Search for the cell housing the specified text and yield its (X, Y) center coordinate. 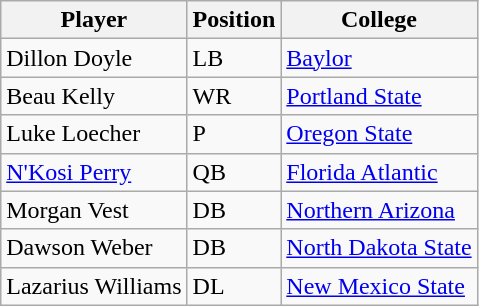
North Dakota State (379, 248)
QB (234, 172)
N'Kosi Perry (94, 172)
Dawson Weber (94, 248)
Beau Kelly (94, 96)
Player (94, 20)
DL (234, 286)
Northern Arizona (379, 210)
Florida Atlantic (379, 172)
WR (234, 96)
LB (234, 58)
Oregon State (379, 134)
Dillon Doyle (94, 58)
Luke Loecher (94, 134)
Morgan Vest (94, 210)
Lazarius Williams (94, 286)
College (379, 20)
P (234, 134)
Position (234, 20)
New Mexico State (379, 286)
Baylor (379, 58)
Portland State (379, 96)
